Identify which cell holds the provided text, then report its [x, y] central coordinate. 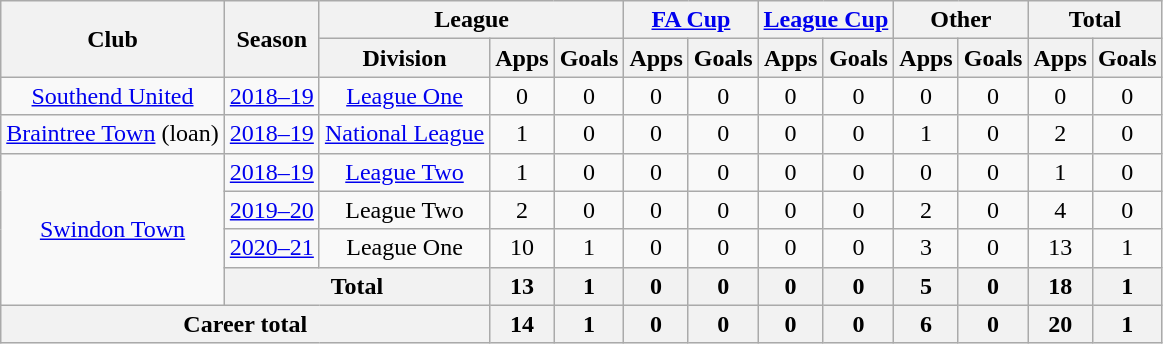
League [471, 20]
Southend United [113, 96]
Career total [246, 324]
Division [404, 58]
Other [961, 20]
4 [1060, 210]
5 [926, 286]
FA Cup [691, 20]
18 [1060, 286]
3 [926, 248]
Swindon Town [113, 229]
10 [522, 248]
2020–21 [272, 248]
League Cup [826, 20]
14 [522, 324]
Braintree Town (loan) [113, 134]
6 [926, 324]
Season [272, 39]
20 [1060, 324]
National League [404, 134]
2019–20 [272, 210]
Club [113, 39]
